Extract the (x, y) coordinate from the center of the cell holding the provided text.  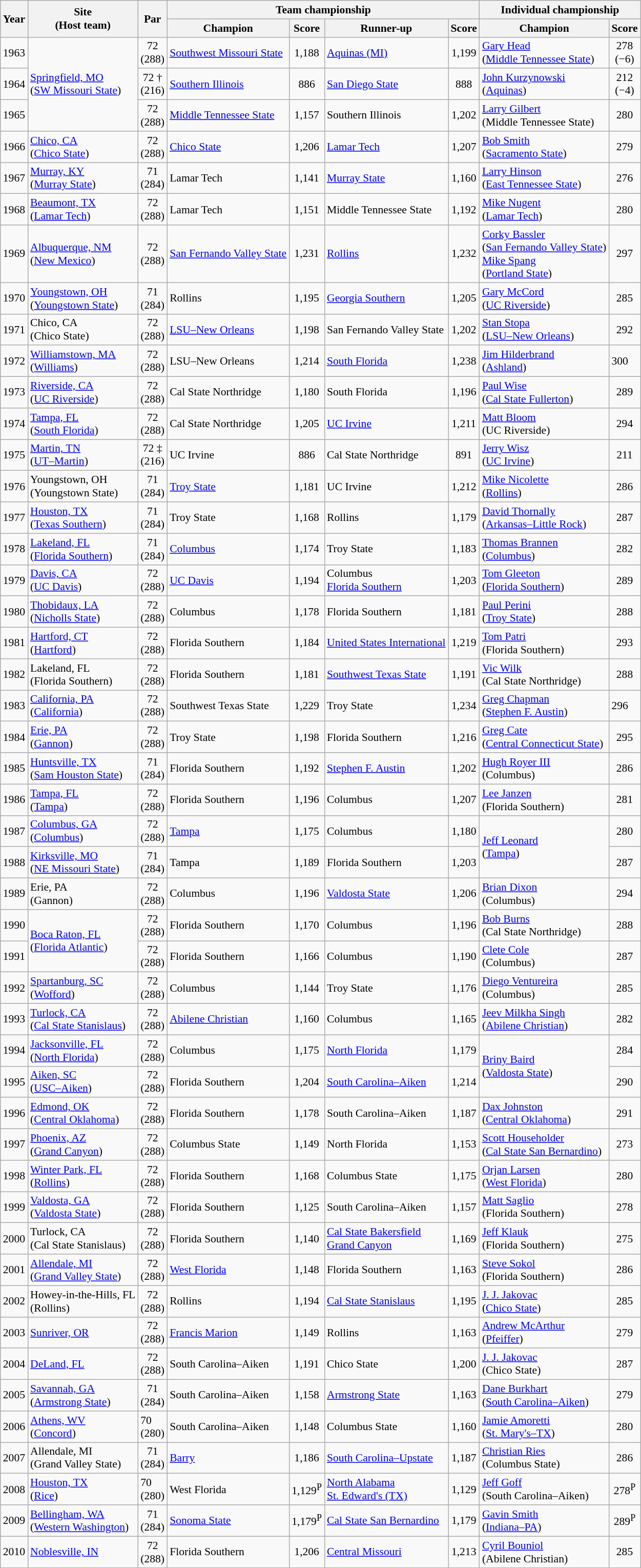
1,169 (464, 1239)
United States International (386, 643)
Orjan Larsen(West Florida) (544, 1176)
2009 (14, 1521)
1994 (14, 1050)
Cal State Stanislaus (386, 1301)
2006 (14, 1426)
David Thornally(Arkansas–Little Rock) (544, 518)
Tampa, FL(South Florida) (83, 424)
211 (624, 455)
1980 (14, 612)
California, PA(California) (83, 706)
Barry (228, 1458)
300 (624, 361)
1996 (14, 1114)
1987 (14, 831)
888 (464, 84)
297 (624, 254)
1,211 (464, 424)
1990 (14, 925)
1997 (14, 1144)
1,174 (306, 549)
1,129 (464, 1489)
1,170 (306, 925)
Huntsville, TX(Sam Houston State) (83, 768)
72 †(216) (153, 84)
Jeev Milkha Singh(Abilene Christian) (544, 1019)
1,140 (306, 1239)
Individual championship (560, 10)
Sunriver, OR (83, 1332)
281 (624, 800)
Par (153, 18)
Larry Gilbert(Middle Tennessee State) (544, 116)
Briny Baird(Valdosta State) (544, 1066)
Jeff Klauk(Florida Southern) (544, 1239)
Abilene Christian (228, 1019)
Howey-in-the-Hills, FL(Rollins) (83, 1301)
2005 (14, 1396)
1,141 (306, 178)
293 (624, 643)
1,231 (306, 254)
Mike Nugent(Lamar Tech) (544, 209)
2003 (14, 1332)
1,190 (464, 957)
Dane Burkhart(South Carolina–Aiken) (544, 1396)
291 (624, 1114)
276 (624, 178)
1972 (14, 361)
1,199 (464, 52)
Tom Patri(Florida Southern) (544, 643)
Paul Perini(Troy State) (544, 612)
1986 (14, 800)
1,219 (464, 643)
72 ‡(216) (153, 455)
Winter Park, FL(Rollins) (83, 1176)
1,153 (464, 1144)
Scott Householder(Cal State San Bernardino) (544, 1144)
1999 (14, 1207)
Tampa, FL(Tampa) (83, 800)
1998 (14, 1176)
Matt Saglio(Florida Southern) (544, 1207)
Andrew McArthur(Pfeiffer) (544, 1332)
John Kurzynowski(Aquinas) (544, 84)
1,165 (464, 1019)
UC Davis (228, 580)
Murray State (386, 178)
2000 (14, 1239)
Boca Raton, FL(Florida Atlantic) (83, 941)
Runner-up (386, 28)
Springfield, MO(SW Missouri State) (83, 84)
1,166 (306, 957)
1984 (14, 737)
1967 (14, 178)
1993 (14, 1019)
1982 (14, 675)
Southwest Missouri State (228, 52)
Murray, KY(Murray State) (83, 178)
278 (624, 1207)
Columbus, GA(Columbus) (83, 831)
Jamie Amoretti(St. Mary's–TX) (544, 1426)
San Diego State (386, 84)
Armstrong State (386, 1396)
Clete Cole(Columbus) (544, 957)
DeLand, FL (83, 1364)
295 (624, 737)
Matt Bloom(UC Riverside) (544, 424)
Francis Marion (228, 1332)
Jim Hilderbrand(Ashland) (544, 361)
Jerry Wisz(UC Irvine) (544, 455)
1991 (14, 957)
1,186 (306, 1458)
2004 (14, 1364)
1,229 (306, 706)
Edmond, OK(Central Oklahoma) (83, 1114)
2001 (14, 1270)
Mike Nicolette(Rollins) (544, 486)
Sonoma State (228, 1521)
Jeff Goff(South Carolina–Aiken) (544, 1489)
Team championship (323, 10)
1985 (14, 768)
Valdosta State (386, 894)
Riverside, CA(UC Riverside) (83, 393)
1,212 (464, 486)
Aquinas (MI) (386, 52)
1965 (14, 116)
212(−4) (624, 84)
2008 (14, 1489)
296 (624, 706)
Lee Janzen(Florida Southern) (544, 800)
1969 (14, 254)
Central Missouri (386, 1552)
1968 (14, 209)
South Carolina–Upstate (386, 1458)
1974 (14, 424)
Hartford, CT(Hartford) (83, 643)
Larry Hinson(East Tennessee State) (544, 178)
Cal State San Bernardino (386, 1521)
1,216 (464, 737)
891 (464, 455)
1,129P (306, 1489)
Jeff Leonard(Tampa) (544, 847)
1975 (14, 455)
1,183 (464, 549)
Greg Chapman(Stephen F. Austin) (544, 706)
1979 (14, 580)
2002 (14, 1301)
Bob Smith(Sacramento State) (544, 147)
1,184 (306, 643)
Georgia Southern (386, 298)
1,189 (306, 862)
Beaumont, TX(Lamar Tech) (83, 209)
1976 (14, 486)
Tom Gleeton(Florida Southern) (544, 580)
Diego Ventureira(Columbus) (544, 988)
Savannah, GA(Armstrong State) (83, 1396)
1983 (14, 706)
1,176 (464, 988)
1,188 (306, 52)
290 (624, 1082)
Kirksville, MO(NE Missouri State) (83, 862)
2010 (14, 1552)
Noblesville, IN (83, 1552)
1992 (14, 988)
1963 (14, 52)
Gavin Smith(Indiana–PA) (544, 1521)
Thomas Brannen(Columbus) (544, 549)
1995 (14, 1082)
Jacksonville, FL(North Florida) (83, 1050)
1,144 (306, 988)
1,204 (306, 1082)
278P (624, 1489)
Aiken, SC(USC–Aiken) (83, 1082)
Brian Dixon(Columbus) (544, 894)
Davis, CA(UC Davis) (83, 580)
1,179P (306, 1521)
Martin, TN(UT–Martin) (83, 455)
Hugh Royer III(Columbus) (544, 768)
Greg Cate(Central Connecticut State) (544, 737)
Spartanburg, SC(Wofford) (83, 988)
1988 (14, 862)
1973 (14, 393)
1,213 (464, 1552)
Williamstown, MA(Williams) (83, 361)
1964 (14, 84)
Stephen F. Austin (386, 768)
1970 (14, 298)
Cal State BakersfieldGrand Canyon (386, 1239)
ColumbusFlorida Southern (386, 580)
1971 (14, 329)
Corky Bassler(San Fernando Valley State)Mike Spang(Portland State) (544, 254)
Athens, WV(Concord) (83, 1426)
1,234 (464, 706)
Phoenix, AZ(Grand Canyon) (83, 1144)
278(−6) (624, 52)
292 (624, 329)
Vic Wilk(Cal State Northridge) (544, 675)
Stan Stopa(LSU–New Orleans) (544, 329)
Valdosta, GA(Valdosta State) (83, 1207)
Gary McCord(UC Riverside) (544, 298)
Year (14, 18)
1981 (14, 643)
Cyril Bouniol(Abilene Christian) (544, 1552)
Thobidaux, LA(Nicholls State) (83, 612)
Albuquerque, NM(New Mexico) (83, 254)
1,158 (306, 1396)
Houston, TX(Rice) (83, 1489)
1,232 (464, 254)
275 (624, 1239)
Christian Ries(Columbus State) (544, 1458)
2007 (14, 1458)
Bellingham, WA(Western Washington) (83, 1521)
Gary Head(Middle Tennessee State) (544, 52)
284 (624, 1050)
1,200 (464, 1364)
Steve Sokol(Florida Southern) (544, 1270)
1989 (14, 894)
289P (624, 1521)
North AlabamaSt. Edward's (TX) (386, 1489)
1,125 (306, 1207)
1,151 (306, 209)
1,238 (464, 361)
Site(Host team) (83, 18)
1966 (14, 147)
Houston, TX(Texas Southern) (83, 518)
1978 (14, 549)
Paul Wise(Cal State Fullerton) (544, 393)
1977 (14, 518)
Bob Burns(Cal State Northridge) (544, 925)
273 (624, 1144)
Dax Johnston(Central Oklahoma) (544, 1114)
